Return the (X, Y) coordinate for the center point of the cell that contains the specified text.  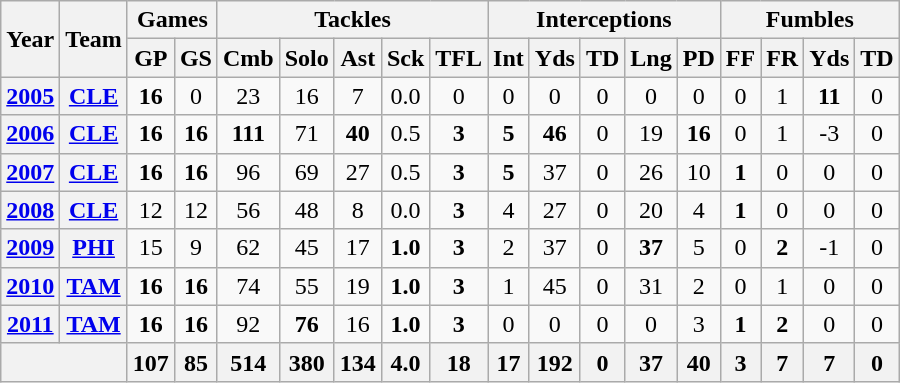
Lng (651, 58)
23 (248, 96)
2006 (30, 134)
11 (830, 96)
46 (554, 134)
PHI (94, 248)
-3 (830, 134)
Int (509, 58)
TFL (459, 58)
Team (94, 39)
Solo (306, 58)
76 (306, 324)
2007 (30, 172)
56 (248, 210)
10 (698, 172)
GS (196, 58)
2009 (30, 248)
134 (358, 362)
62 (248, 248)
55 (306, 286)
2005 (30, 96)
Year (30, 39)
2008 (30, 210)
20 (651, 210)
26 (651, 172)
Tackles (352, 20)
380 (306, 362)
8 (358, 210)
Fumbles (810, 20)
9 (196, 248)
111 (248, 134)
Cmb (248, 58)
69 (306, 172)
74 (248, 286)
48 (306, 210)
514 (248, 362)
Sck (405, 58)
PD (698, 58)
192 (554, 362)
-1 (830, 248)
GP (150, 58)
15 (150, 248)
2011 (30, 324)
107 (150, 362)
2010 (30, 286)
18 (459, 362)
Games (172, 20)
FF (740, 58)
Interceptions (604, 20)
96 (248, 172)
FR (782, 58)
Ast (358, 58)
85 (196, 362)
31 (651, 286)
4.0 (405, 362)
71 (306, 134)
92 (248, 324)
